Find where the given text appears and provide that cell's center as (x, y) coordinate. 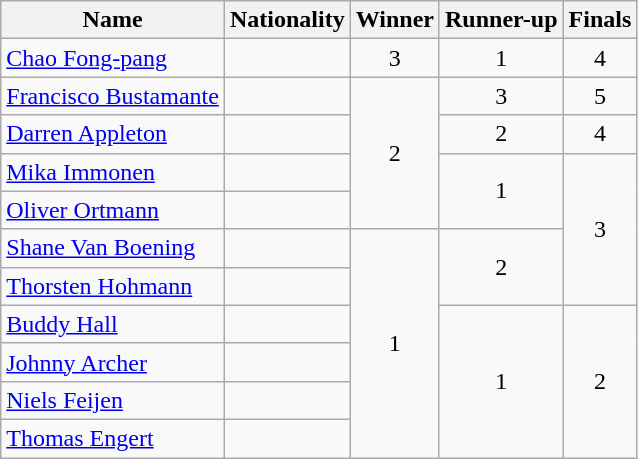
5 (600, 96)
Niels Feijen (113, 400)
Winner (394, 20)
Buddy Hall (113, 324)
Nationality (287, 20)
Francisco Bustamante (113, 96)
Thorsten Hohmann (113, 286)
Thomas Engert (113, 438)
Runner-up (501, 20)
Name (113, 20)
Finals (600, 20)
Mika Immonen (113, 172)
Darren Appleton (113, 134)
Oliver Ortmann (113, 210)
Shane Van Boening (113, 248)
Chao Fong-pang (113, 58)
Johnny Archer (113, 362)
